Scan for the cell matching the given text and deliver its [X, Y] coordinate at center. 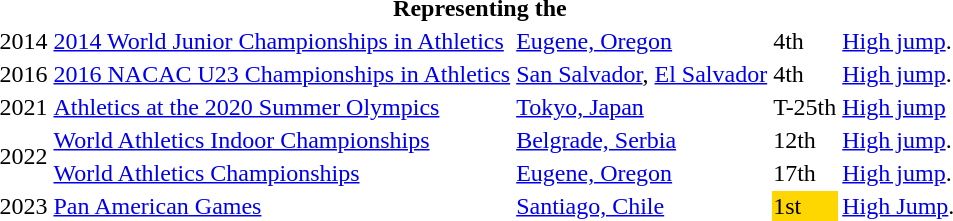
2014 World Junior Championships in Athletics [282, 41]
2016 NACAC U23 Championships in Athletics [282, 74]
Tokyo, Japan [642, 107]
T-25th [805, 107]
Athletics at the 2020 Summer Olympics [282, 107]
World Athletics Indoor Championships [282, 140]
12th [805, 140]
Santiago, Chile [642, 206]
World Athletics Championships [282, 173]
Pan American Games [282, 206]
17th [805, 173]
Belgrade, Serbia [642, 140]
1st [805, 206]
San Salvador, El Salvador [642, 74]
